Locate the cell with the specified text and output its [X, Y] center coordinate. 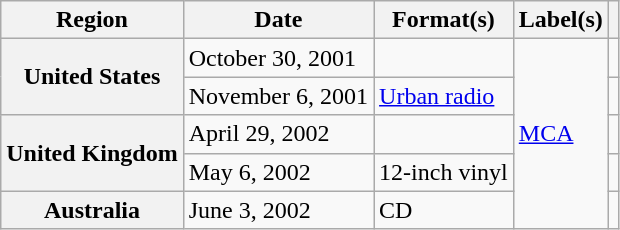
Date [278, 20]
MCA [560, 134]
Format(s) [444, 20]
May 6, 2002 [278, 172]
Urban radio [444, 96]
United States [92, 77]
CD [444, 210]
June 3, 2002 [278, 210]
November 6, 2001 [278, 96]
October 30, 2001 [278, 58]
United Kingdom [92, 153]
12-inch vinyl [444, 172]
Label(s) [560, 20]
April 29, 2002 [278, 134]
Australia [92, 210]
Region [92, 20]
